Search for the cell housing the specified text and yield its (X, Y) center coordinate. 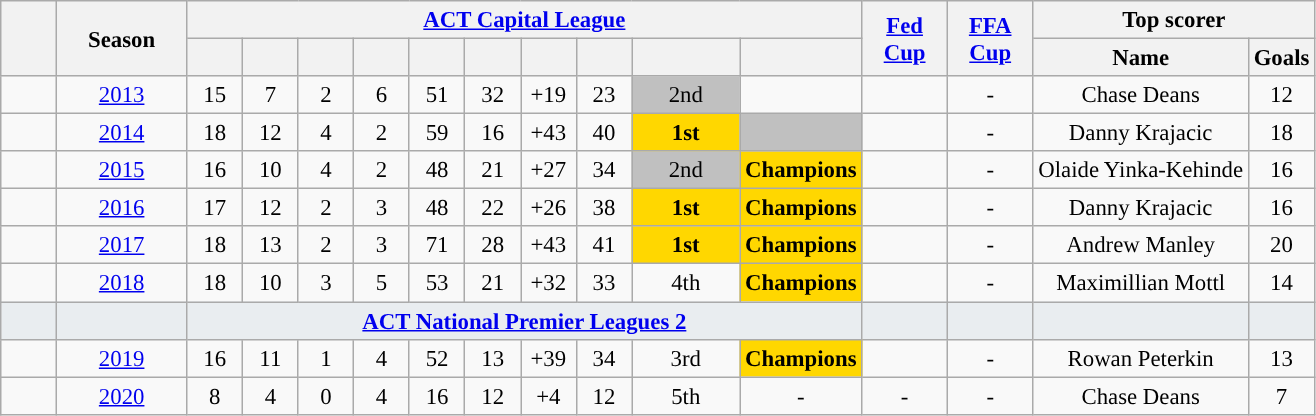
23 (604, 95)
28 (493, 245)
2016 (122, 208)
2019 (122, 358)
ACT Capital League (524, 20)
2014 (122, 133)
+4 (548, 396)
40 (604, 133)
59 (437, 133)
2018 (122, 283)
Goals (1281, 58)
38 (604, 208)
Name (1140, 58)
6 (382, 95)
51 (437, 95)
Top scorer (1174, 20)
2015 (122, 170)
15 (215, 95)
32 (493, 95)
17 (215, 208)
14 (1281, 283)
22 (493, 208)
FedCup (905, 38)
53 (437, 283)
+39 (548, 358)
+26 (548, 208)
2013 (122, 95)
5th (686, 396)
Maximillian Mottl (1140, 283)
FFACup (990, 38)
71 (437, 245)
Rowan Peterkin (1140, 358)
Olaide Yinka-Kehinde (1140, 170)
0 (326, 396)
2020 (122, 396)
ACT National Premier Leagues 2 (524, 321)
+32 (548, 283)
1 (326, 358)
8 (215, 396)
5 (382, 283)
Season (122, 38)
4th (686, 283)
52 (437, 358)
20 (1281, 245)
2017 (122, 245)
+19 (548, 95)
41 (604, 245)
11 (271, 358)
Andrew Manley (1140, 245)
33 (604, 283)
+27 (548, 170)
3rd (686, 358)
